Determine the [X, Y] coordinate at the center of the cell enclosing the given text.  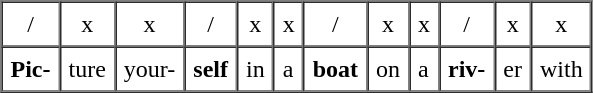
ture [86, 68]
with [562, 68]
your- [150, 68]
self [210, 68]
boat [336, 68]
er [512, 68]
riv- [466, 68]
Pic- [31, 68]
on [388, 68]
in [256, 68]
